Scan for the cell matching the given text and deliver its [x, y] coordinate at center. 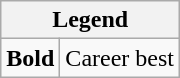
Career best [120, 58]
Legend [90, 20]
Bold [30, 58]
